Detect which cell encompasses the target text, then output its [x, y] center coordinate. 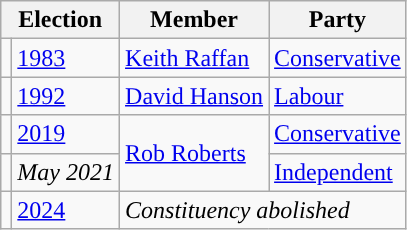
Keith Raffan [194, 58]
2024 [66, 210]
2019 [66, 134]
May 2021 [66, 172]
Constituency abolished [264, 210]
Member [194, 20]
1983 [66, 58]
Independent [338, 172]
Election [60, 20]
Labour [338, 96]
Rob Roberts [194, 153]
Party [338, 20]
David Hanson [194, 96]
1992 [66, 96]
